Extract the [x, y] coordinate from the center of the cell holding the provided text.  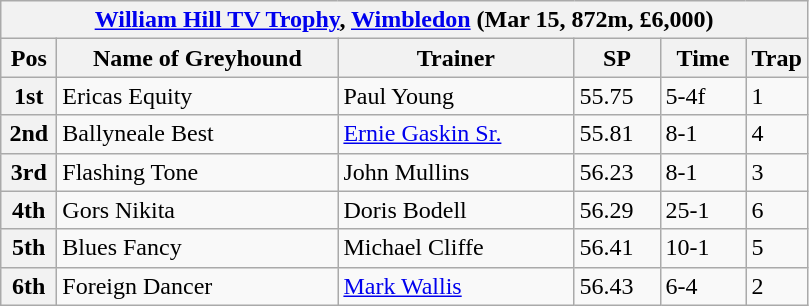
Trainer [456, 58]
1 [776, 96]
56.41 [617, 248]
2nd [29, 134]
Gors Nikita [198, 210]
56.23 [617, 172]
6 [776, 210]
1st [29, 96]
6th [29, 286]
4 [776, 134]
56.29 [617, 210]
55.75 [617, 96]
4th [29, 210]
SP [617, 58]
Flashing Tone [198, 172]
John Mullins [456, 172]
Blues Fancy [198, 248]
25-1 [703, 210]
Paul Young [456, 96]
10-1 [703, 248]
Foreign Dancer [198, 286]
Pos [29, 58]
55.81 [617, 134]
Michael Cliffe [456, 248]
Trap [776, 58]
Ernie Gaskin Sr. [456, 134]
Ballyneale Best [198, 134]
3 [776, 172]
5-4f [703, 96]
Doris Bodell [456, 210]
Name of Greyhound [198, 58]
56.43 [617, 286]
5 [776, 248]
William Hill TV Trophy, Wimbledon (Mar 15, 872m, £6,000) [404, 20]
5th [29, 248]
3rd [29, 172]
Mark Wallis [456, 286]
6-4 [703, 286]
Time [703, 58]
Ericas Equity [198, 96]
2 [776, 286]
